Return [x, y] of the center of cell containing provided text 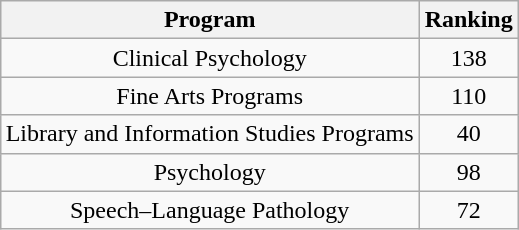
40 [468, 134]
Library and Information Studies Programs [210, 134]
110 [468, 96]
Psychology [210, 172]
Speech–Language Pathology [210, 210]
Program [210, 20]
72 [468, 210]
98 [468, 172]
138 [468, 58]
Fine Arts Programs [210, 96]
Clinical Psychology [210, 58]
Ranking [468, 20]
